Locate the cell with the specified text and output its [x, y] center coordinate. 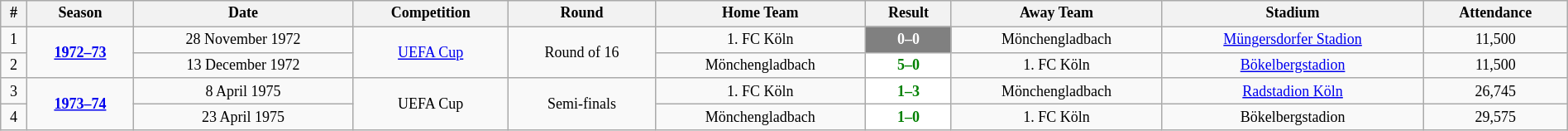
Round of 16 [582, 52]
Home Team [761, 13]
Away Team [1057, 13]
28 November 1972 [243, 40]
# [14, 13]
5–0 [909, 65]
8 April 1975 [243, 91]
13 December 1972 [243, 65]
Radstadion Köln [1293, 91]
1973–74 [81, 104]
Semi-finals [582, 104]
1–3 [909, 91]
Stadium [1293, 13]
Round [582, 13]
2 [14, 65]
Season [81, 13]
3 [14, 91]
Result [909, 13]
1–0 [909, 116]
0–0 [909, 40]
29,575 [1495, 116]
1 [14, 40]
Competition [431, 13]
23 April 1975 [243, 116]
Date [243, 13]
4 [14, 116]
26,745 [1495, 91]
Müngersdorfer Stadion [1293, 40]
1972–73 [81, 52]
Attendance [1495, 13]
